Return the [x, y] coordinate for the center point of the cell that contains the specified text.  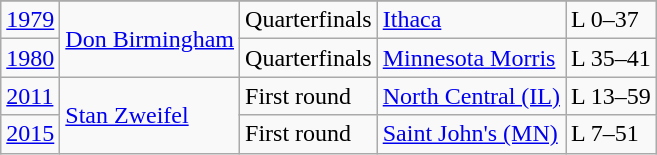
2011 [30, 96]
L 0–37 [612, 20]
L 13–59 [612, 96]
Ithaca [471, 20]
Saint John's (MN) [471, 134]
North Central (IL) [471, 96]
1980 [30, 58]
2015 [30, 134]
L 35–41 [612, 58]
Stan Zweifel [150, 115]
Minnesota Morris [471, 58]
L 7–51 [612, 134]
1979 [30, 20]
Don Birmingham [150, 39]
